Capture the cell that displays the provided text and extract its [x, y] central coordinate. 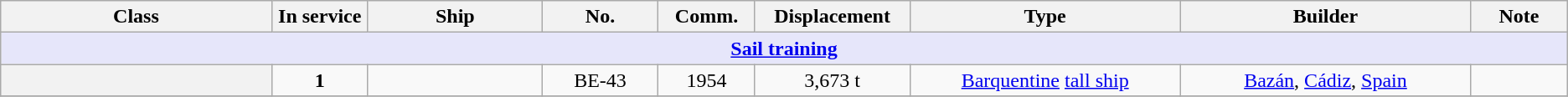
Sail training [784, 48]
Displacement [833, 17]
In service [320, 17]
Comm. [707, 17]
Note [1519, 17]
Type [1045, 17]
Ship [455, 17]
3,673 t [833, 80]
Builder [1325, 17]
1 [320, 80]
Class [136, 17]
No. [600, 17]
BE-43 [600, 80]
Bazán, Cádiz, Spain [1325, 80]
Barquentine tall ship [1045, 80]
1954 [707, 80]
